From the cell containing the given text, extract its center point as [x, y] coordinate. 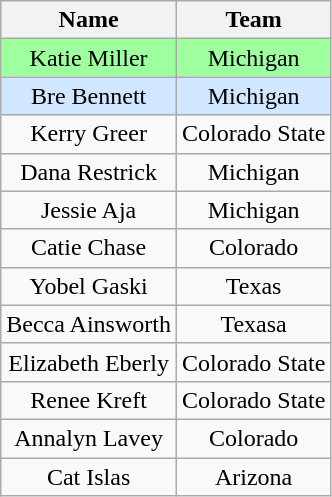
Becca Ainsworth [89, 324]
Katie Miller [89, 58]
Annalyn Lavey [89, 438]
Bre Bennett [89, 96]
Elizabeth Eberly [89, 362]
Catie Chase [89, 248]
Texasa [253, 324]
Kerry Greer [89, 134]
Renee Kreft [89, 400]
Team [253, 20]
Arizona [253, 477]
Cat Islas [89, 477]
Texas [253, 286]
Jessie Aja [89, 210]
Yobel Gaski [89, 286]
Name [89, 20]
Dana Restrick [89, 172]
